Provide the (x, y) coordinate of the cell's center where the given text is located.  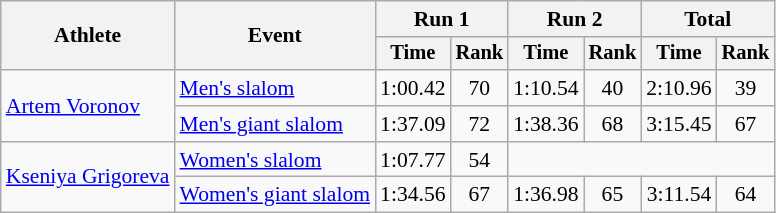
54 (480, 160)
3:15.45 (678, 124)
1:37.09 (412, 124)
1:10.54 (546, 88)
1:34.56 (412, 195)
Women's slalom (276, 160)
68 (613, 124)
72 (480, 124)
1:07.77 (412, 160)
Run 1 (442, 19)
2:10.96 (678, 88)
Men's slalom (276, 88)
Total (708, 19)
39 (746, 88)
1:38.36 (546, 124)
Run 2 (574, 19)
65 (613, 195)
3:11.54 (678, 195)
Event (276, 36)
1:36.98 (546, 195)
Men's giant slalom (276, 124)
1:00.42 (412, 88)
Women's giant slalom (276, 195)
Kseniya Grigoreva (88, 178)
64 (746, 195)
70 (480, 88)
40 (613, 88)
Athlete (88, 36)
Artem Voronov (88, 106)
